Capture the cell that displays the provided text and extract its (x, y) central coordinate. 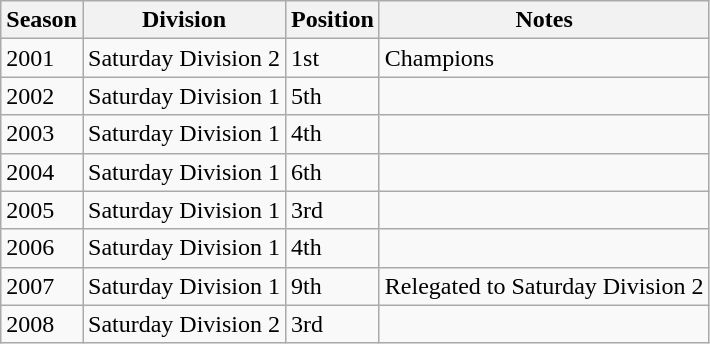
1st (333, 58)
Champions (544, 58)
2003 (42, 134)
2005 (42, 210)
5th (333, 96)
2008 (42, 324)
Notes (544, 20)
Season (42, 20)
2002 (42, 96)
6th (333, 172)
2001 (42, 58)
Division (184, 20)
2006 (42, 248)
2004 (42, 172)
Position (333, 20)
Relegated to Saturday Division 2 (544, 286)
9th (333, 286)
2007 (42, 286)
